Locate the cell with the specified text and output its (X, Y) center coordinate. 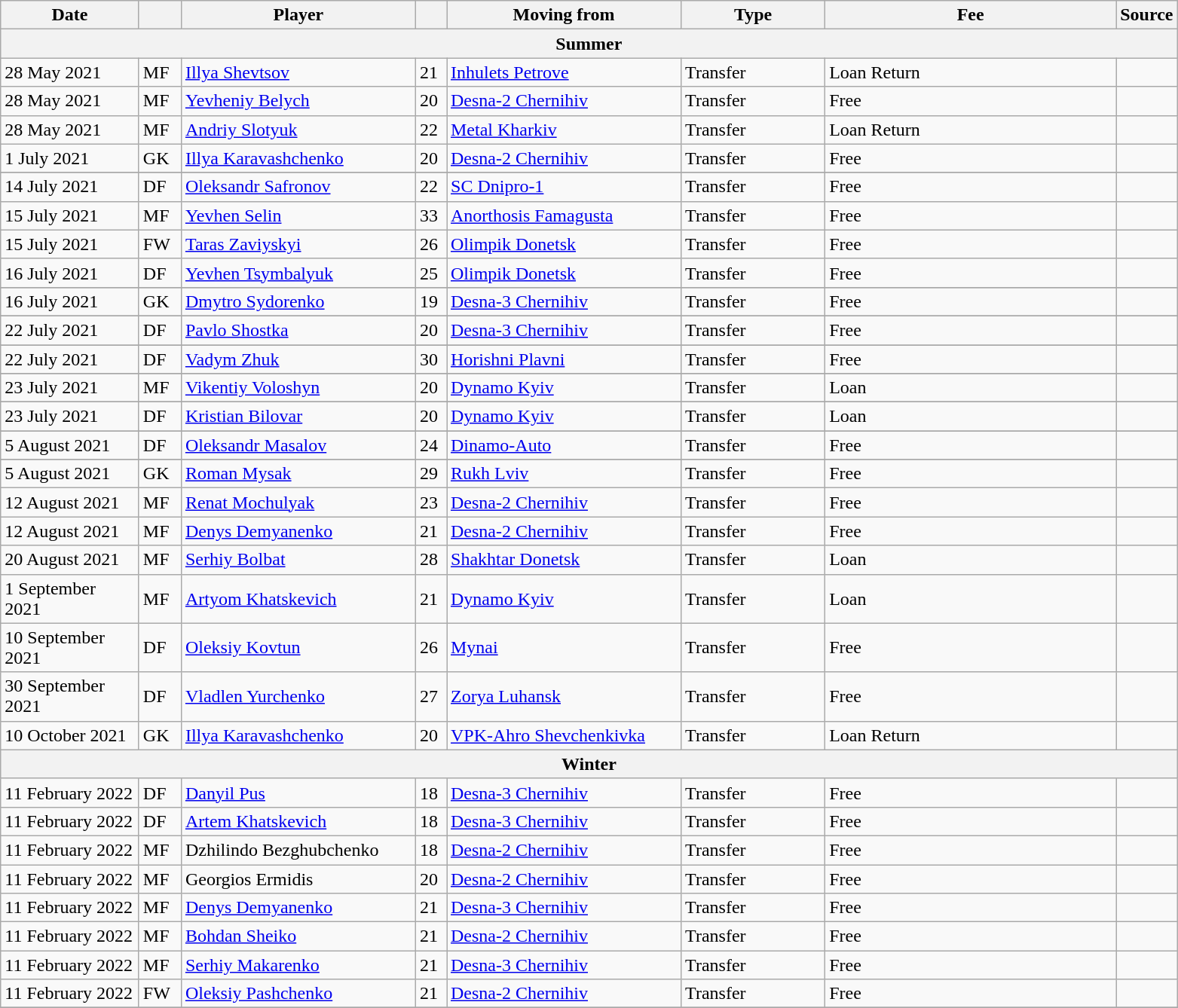
Type (754, 15)
Dinamo-Auto (564, 445)
Oleksandr Masalov (298, 445)
Bohdan Sheiko (298, 936)
33 (431, 215)
VPK-Ahro Shevchenkivka (564, 735)
Moving from (564, 15)
Vladlen Yurchenko (298, 696)
Taras Zaviyskyi (298, 244)
Andriy Slotyuk (298, 130)
Pavlo Shostka (298, 330)
14 July 2021 (70, 187)
Artem Khatskevich (298, 821)
Summer (589, 44)
Oleksandr Safronov (298, 187)
Dmytro Sydorenko (298, 301)
25 (431, 273)
Yevheniy Belych (298, 101)
Serhiy Makarenko (298, 965)
20 August 2021 (70, 560)
Kristian Bilovar (298, 417)
Rukh Lviv (564, 474)
Shakhtar Donetsk (564, 560)
Artyom Khatskevich (298, 598)
SC Dnipro-1 (564, 187)
Fee (971, 15)
Vadym Zhuk (298, 359)
19 (431, 301)
Serhiy Bolbat (298, 560)
10 September 2021 (70, 648)
Vikentiy Voloshyn (298, 388)
1 September 2021 (70, 598)
Georgios Ermidis (298, 879)
Yevhen Tsymbalyuk (298, 273)
Anorthosis Famagusta (564, 215)
28 (431, 560)
10 October 2021 (70, 735)
Zorya Luhansk (564, 696)
30 (431, 359)
27 (431, 696)
Metal Kharkiv (564, 130)
Renat Mochulyak (298, 502)
Winter (589, 764)
Illya Shevtsov (298, 72)
Player (298, 15)
Date (70, 15)
Oleksiy Kovtun (298, 648)
30 September 2021 (70, 696)
Horishni Plavni (564, 359)
24 (431, 445)
Inhulets Petrove (564, 72)
Yevhen Selin (298, 215)
23 (431, 502)
Mynai (564, 648)
29 (431, 474)
Roman Mysak (298, 474)
1 July 2021 (70, 158)
Dzhilindo Bezghubchenko (298, 850)
Danyil Pus (298, 793)
Oleksiy Pashchenko (298, 994)
Source (1147, 15)
